Capture the cell that displays the provided text and extract its [X, Y] central coordinate. 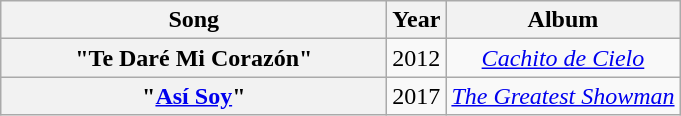
"Así Soy" [194, 96]
2012 [416, 58]
Album [563, 20]
The Greatest Showman [563, 96]
Song [194, 20]
2017 [416, 96]
"Te Daré Mi Corazón" [194, 58]
Cachito de Cielo [563, 58]
Year [416, 20]
